Identify which cell holds the provided text, then report its [X, Y] central coordinate. 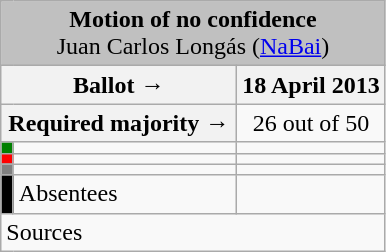
Required majority → [119, 123]
26 out of 50 [311, 123]
Ballot → [119, 85]
Absentees [125, 194]
Motion of no confidenceJuan Carlos Longás (NaBai) [193, 34]
18 April 2013 [311, 85]
Sources [193, 232]
